Identify which cell holds the provided text, then report its (X, Y) central coordinate. 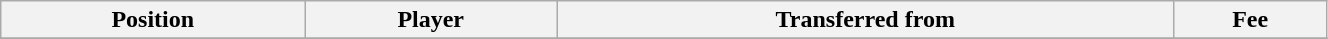
Player (431, 20)
Fee (1250, 20)
Position (153, 20)
Transferred from (866, 20)
